Return (X, Y) of the center of cell containing provided text 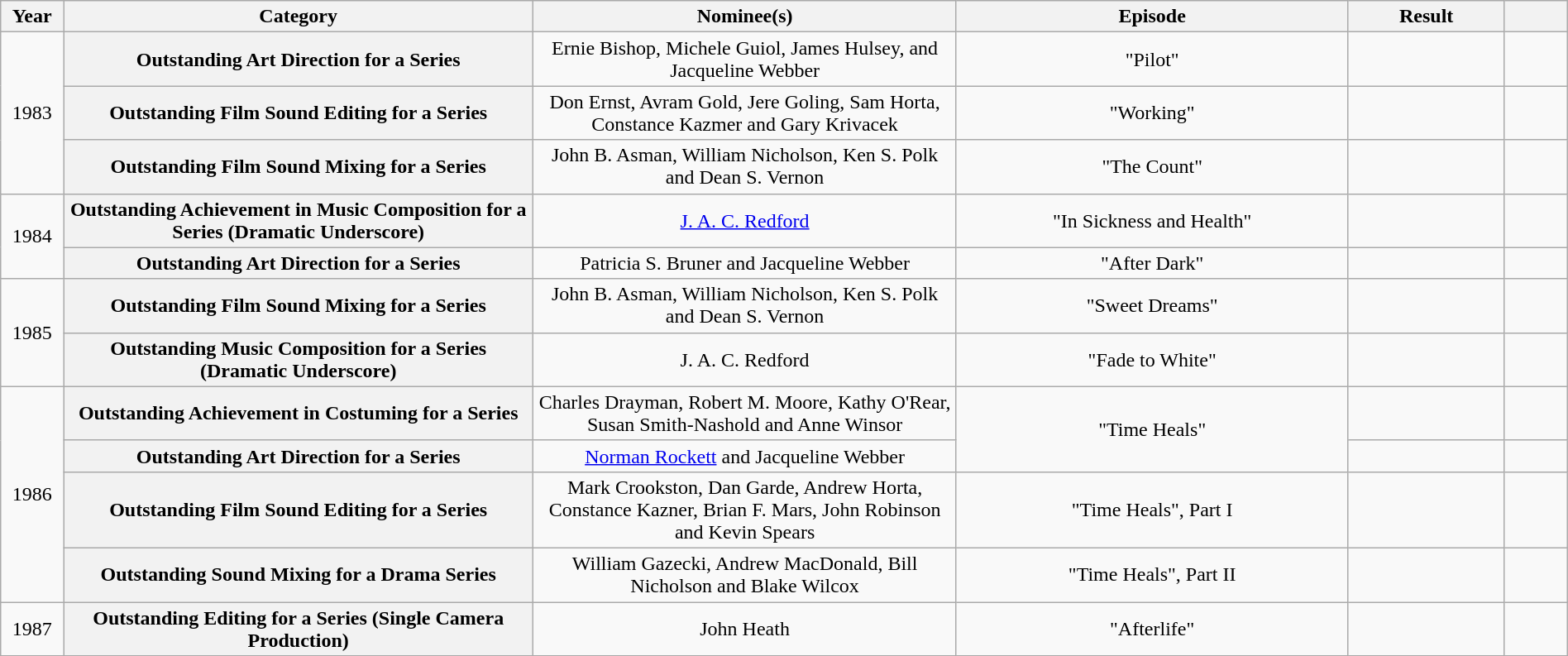
"Afterlife" (1152, 629)
Norman Rockett and Jacqueline Webber (745, 456)
"Time Heals" (1152, 429)
1984 (32, 237)
"Working" (1152, 113)
1987 (32, 629)
Patricia S. Bruner and Jacqueline Webber (745, 263)
1983 (32, 113)
John Heath (745, 629)
Episode (1152, 17)
Ernie Bishop, Michele Guiol, James Hulsey, and Jacqueline Webber (745, 60)
Nominee(s) (745, 17)
1986 (32, 494)
"After Dark" (1152, 263)
Mark Crookston, Dan Garde, Andrew Horta, Constance Kazner, Brian F. Mars, John Robinson and Kevin Spears (745, 510)
Outstanding Music Composition for a Series (Dramatic Underscore) (299, 359)
William Gazecki, Andrew MacDonald, Bill Nicholson and Blake Wilcox (745, 574)
Outstanding Achievement in Music Composition for a Series (Dramatic Underscore) (299, 220)
"Pilot" (1152, 60)
Outstanding Sound Mixing for a Drama Series (299, 574)
"Time Heals", Part I (1152, 510)
"Sweet Dreams" (1152, 306)
Result (1426, 17)
Outstanding Editing for a Series (Single Camera Production) (299, 629)
Don Ernst, Avram Gold, Jere Goling, Sam Horta, Constance Kazmer and Gary Krivacek (745, 113)
1985 (32, 333)
Year (32, 17)
"In Sickness and Health" (1152, 220)
"Fade to White" (1152, 359)
"The Count" (1152, 167)
Outstanding Achievement in Costuming for a Series (299, 414)
Category (299, 17)
"Time Heals", Part II (1152, 574)
Charles Drayman, Robert M. Moore, Kathy O'Rear, Susan Smith-Nashold and Anne Winsor (745, 414)
